Capture the cell that displays the provided text and extract its [x, y] central coordinate. 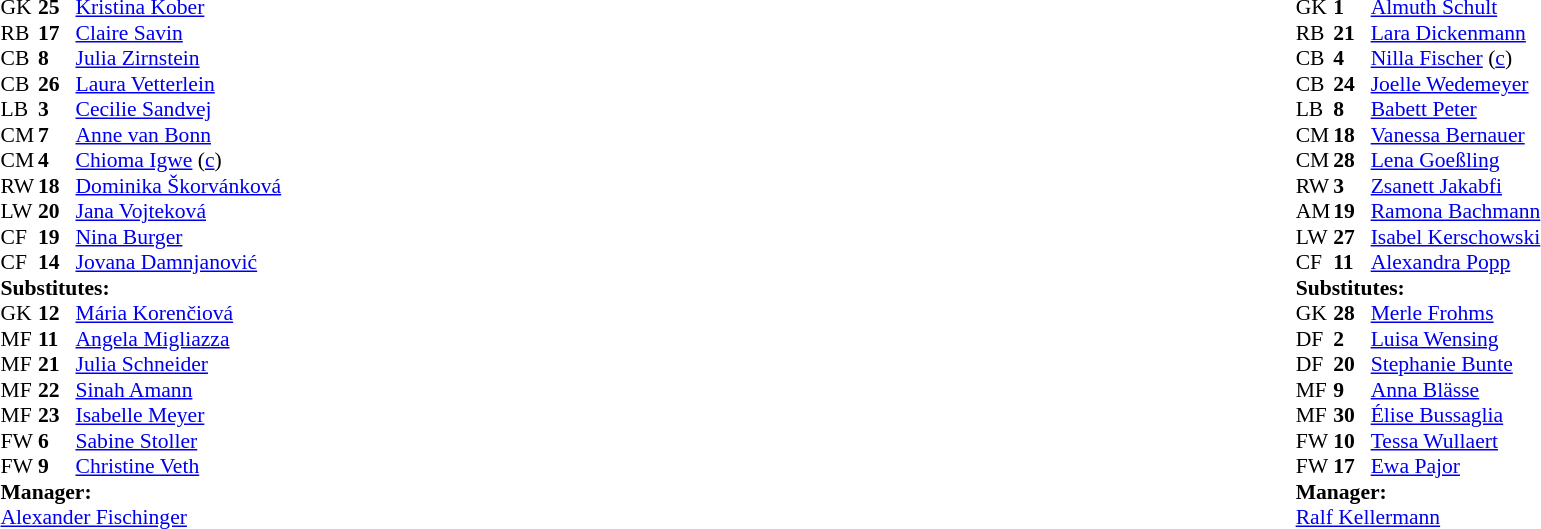
27 [1352, 237]
Nina Burger [179, 237]
Christine Veth [179, 467]
Cecilie Sandvej [179, 109]
Isabelle Meyer [179, 415]
Isabel Kerschowski [1456, 237]
Jana Vojteková [179, 211]
Élise Bussaglia [1456, 415]
Stephanie Bunte [1456, 365]
Sinah Amann [179, 390]
26 [57, 84]
Luisa Wensing [1456, 339]
Laura Vetterlein [179, 84]
10 [1352, 441]
12 [57, 313]
Julia Zirnstein [179, 59]
Anna Blässe [1456, 390]
Joelle Wedemeyer [1456, 84]
Ramona Bachmann [1456, 211]
AM [1315, 211]
Julia Schneider [179, 365]
Babett Peter [1456, 109]
Zsanett Jakabfi [1456, 186]
7 [57, 135]
30 [1352, 415]
Claire Savin [179, 33]
Mária Korenčiová [179, 313]
23 [57, 415]
Dominika Škorvánková [179, 186]
Lara Dickenmann [1456, 33]
Anne van Bonn [179, 135]
2 [1352, 339]
24 [1352, 84]
14 [57, 263]
Alexandra Popp [1456, 263]
Ewa Pajor [1456, 467]
Sabine Stoller [179, 441]
Tessa Wullaert [1456, 441]
Lena Goeßling [1456, 161]
Chioma Igwe (c) [179, 161]
Angela Migliazza [179, 339]
6 [57, 441]
Nilla Fischer (c) [1456, 59]
22 [57, 390]
Jovana Damnjanović [179, 263]
Vanessa Bernauer [1456, 135]
Merle Frohms [1456, 313]
